Return (X, Y) of the center of cell containing provided text 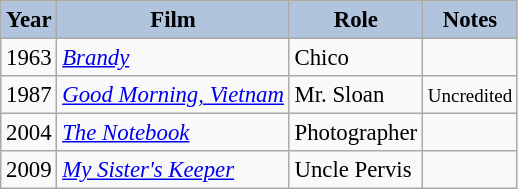
Film (173, 20)
Year (29, 20)
Mr. Sloan (356, 95)
The Notebook (173, 133)
1987 (29, 95)
Good Morning, Vietnam (173, 95)
Role (356, 20)
Uncredited (470, 95)
1963 (29, 58)
Photographer (356, 133)
Notes (470, 20)
Uncle Pervis (356, 170)
2004 (29, 133)
2009 (29, 170)
Chico (356, 58)
Brandy (173, 58)
My Sister's Keeper (173, 170)
